Output the [x, y] coordinate of the center of the cell containing the given text.  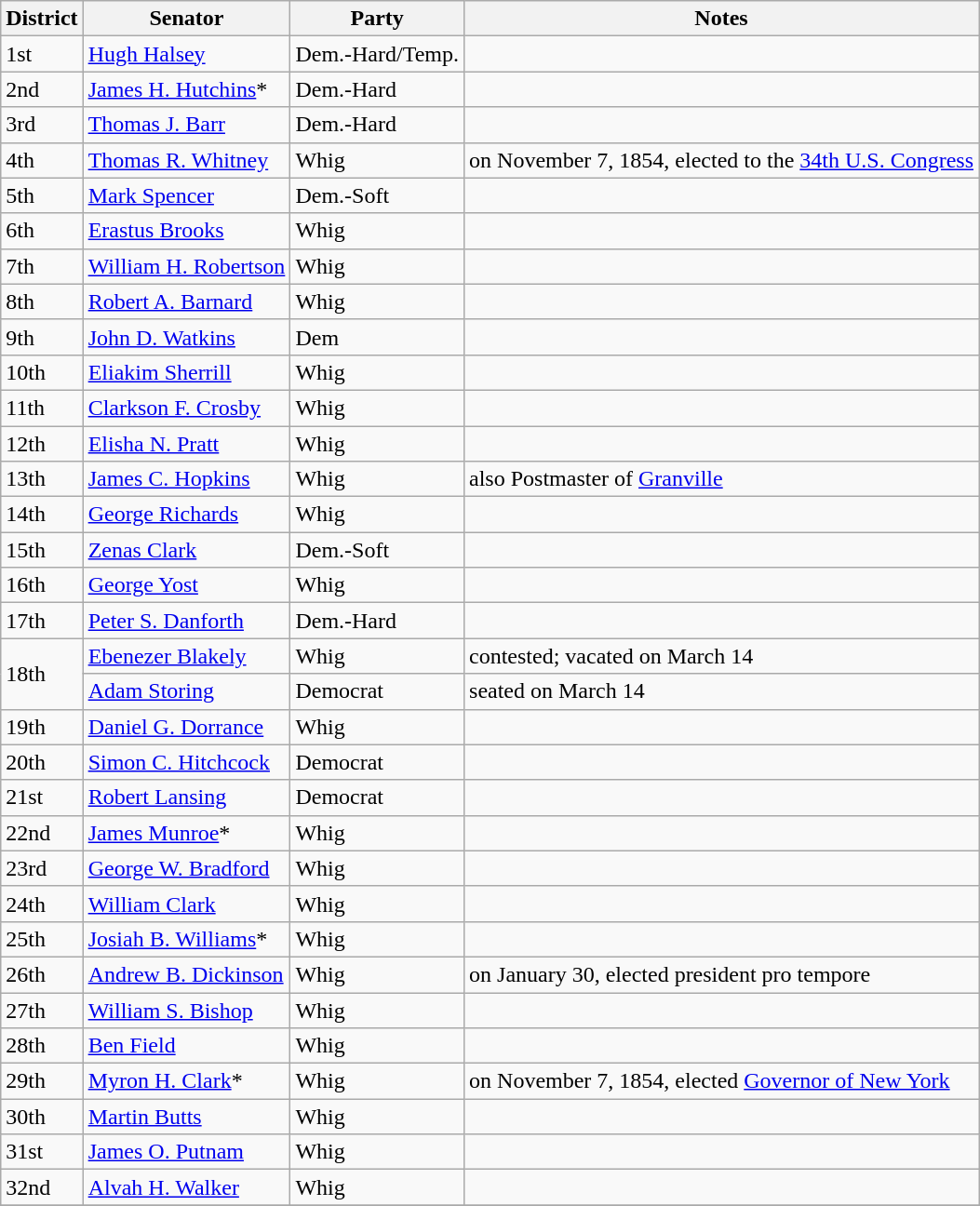
Ben Field [186, 1046]
18th [42, 674]
4th [42, 160]
also Postmaster of Granville [722, 479]
Clarkson F. Crosby [186, 408]
Senator [186, 19]
Thomas J. Barr [186, 125]
27th [42, 1010]
George Yost [186, 585]
on January 30, elected president pro tempore [722, 974]
31st [42, 1152]
23rd [42, 868]
6th [42, 231]
2nd [42, 89]
Notes [722, 19]
William S. Bishop [186, 1010]
James Munroe* [186, 833]
George Richards [186, 515]
Andrew B. Dickinson [186, 974]
James C. Hopkins [186, 479]
Dem [378, 337]
James H. Hutchins* [186, 89]
Zenas Clark [186, 550]
Alvah H. Walker [186, 1187]
13th [42, 479]
Josiah B. Williams* [186, 939]
contested; vacated on March 14 [722, 656]
Elisha N. Pratt [186, 444]
30th [42, 1117]
12th [42, 444]
Thomas R. Whitney [186, 160]
Myron H. Clark* [186, 1081]
32nd [42, 1187]
District [42, 19]
Adam Storing [186, 691]
Robert Lansing [186, 797]
on November 7, 1854, elected Governor of New York [722, 1081]
10th [42, 372]
21st [42, 797]
5th [42, 195]
16th [42, 585]
7th [42, 266]
William H. Robertson [186, 266]
24th [42, 904]
Erastus Brooks [186, 231]
17th [42, 621]
Ebenezer Blakely [186, 656]
26th [42, 974]
25th [42, 939]
seated on March 14 [722, 691]
Daniel G. Dorrance [186, 727]
Dem.-Hard/Temp. [378, 54]
on November 7, 1854, elected to the 34th U.S. Congress [722, 160]
Mark Spencer [186, 195]
20th [42, 762]
James O. Putnam [186, 1152]
15th [42, 550]
9th [42, 337]
Hugh Halsey [186, 54]
Eliakim Sherrill [186, 372]
11th [42, 408]
William Clark [186, 904]
John D. Watkins [186, 337]
22nd [42, 833]
Peter S. Danforth [186, 621]
Party [378, 19]
8th [42, 301]
Simon C. Hitchcock [186, 762]
28th [42, 1046]
3rd [42, 125]
Robert A. Barnard [186, 301]
Martin Butts [186, 1117]
14th [42, 515]
29th [42, 1081]
George W. Bradford [186, 868]
1st [42, 54]
19th [42, 727]
